Pinpoint the cell where the given text exists, returning its [x, y] midpoint coordinate. 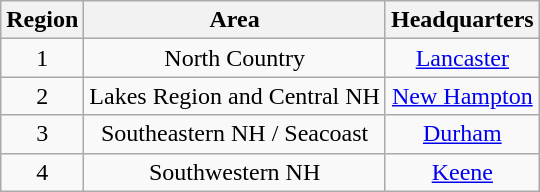
Southeastern NH / Seacoast [235, 134]
Lancaster [462, 58]
1 [42, 58]
3 [42, 134]
4 [42, 172]
Area [235, 20]
Southwestern NH [235, 172]
New Hampton [462, 96]
Headquarters [462, 20]
2 [42, 96]
North Country [235, 58]
Durham [462, 134]
Lakes Region and Central NH [235, 96]
Region [42, 20]
Keene [462, 172]
